Output the (X, Y) coordinate of the center of the cell containing the given text.  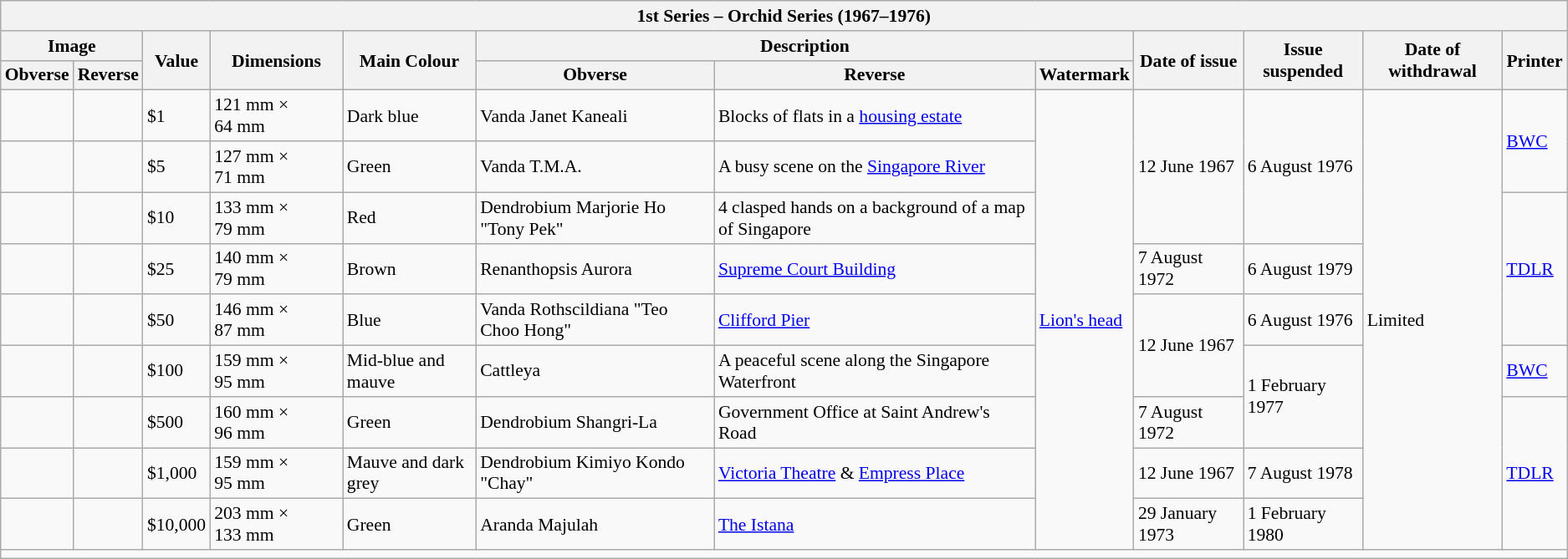
Limited (1433, 320)
Mid-blue and mauve (410, 371)
A peaceful scene along the Singapore Waterfront (875, 371)
$50 (176, 321)
Dimensions (276, 60)
Brown (410, 269)
Blocks of flats in a housing estate (875, 115)
Date of issue (1189, 60)
Description (804, 46)
Date of withdrawal (1433, 60)
$5 (176, 167)
Value (176, 60)
$10,000 (176, 525)
Image (72, 46)
Dendrobium Marjorie Ho "Tony Pek" (595, 217)
1 February 1977 (1303, 397)
1st Series – Orchid Series (1967–1976) (784, 16)
Clifford Pier (875, 321)
Vanda Rothscildiana "Teo Choo Hong" (595, 321)
4 clasped hands on a background of a map of Singapore (875, 217)
127 mm × 71 mm (276, 167)
Dendrobium Kimiyo Kondo "Chay" (595, 473)
Red (410, 217)
1 February 1980 (1303, 525)
Cattleya (595, 371)
Issue suspended (1303, 60)
Printer (1534, 60)
140 mm × 79 mm (276, 269)
$1 (176, 115)
Lion's head (1085, 320)
7 August 1978 (1303, 473)
203 mm × 133 mm (276, 525)
Government Office at Saint Andrew's Road (875, 423)
160 mm × 96 mm (276, 423)
Main Colour (410, 60)
Dark blue (410, 115)
$25 (176, 269)
A busy scene on the Singapore River (875, 167)
Watermark (1085, 75)
133 mm × 79 mm (276, 217)
$100 (176, 371)
$500 (176, 423)
121 mm × 64 mm (276, 115)
Aranda Majulah (595, 525)
146 mm × 87 mm (276, 321)
Vanda T.M.A. (595, 167)
Renanthopsis Aurora (595, 269)
Dendrobium Shangri-La (595, 423)
Vanda Janet Kaneali (595, 115)
The Istana (875, 525)
Blue (410, 321)
$10 (176, 217)
$1,000 (176, 473)
Mauve and dark grey (410, 473)
6 August 1979 (1303, 269)
Supreme Court Building (875, 269)
Victoria Theatre & Empress Place (875, 473)
29 January 1973 (1189, 525)
